Search for the cell housing the specified text and yield its (X, Y) center coordinate. 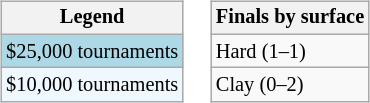
$10,000 tournaments (92, 85)
Hard (1–1) (290, 51)
Clay (0–2) (290, 85)
Legend (92, 18)
$25,000 tournaments (92, 51)
Finals by surface (290, 18)
